Detect which cell encompasses the target text, then output its [X, Y] center coordinate. 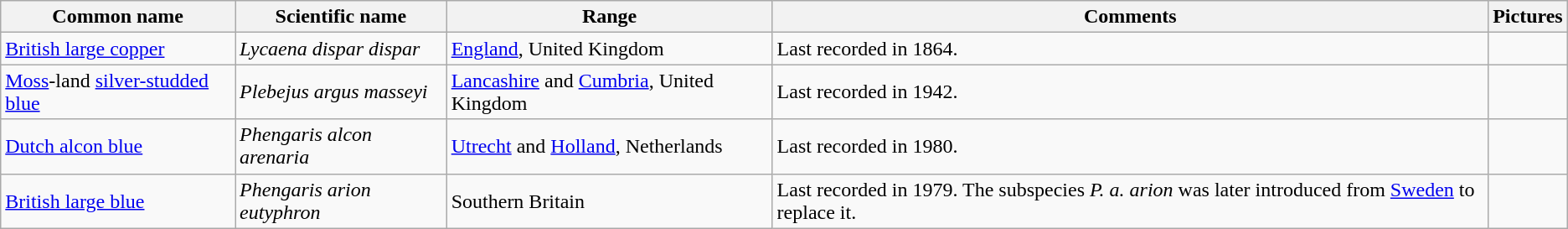
Moss-land silver-studded blue [118, 92]
Scientific name [342, 17]
Last recorded in 1942. [1131, 92]
Common name [118, 17]
Last recorded in 1864. [1131, 49]
Phengaris arion eutyphron [342, 201]
British large copper [118, 49]
Lycaena dispar dispar [342, 49]
England, United Kingdom [610, 49]
Dutch alcon blue [118, 146]
Pictures [1528, 17]
Utrecht and Holland, Netherlands [610, 146]
Comments [1131, 17]
Plebejus argus masseyi [342, 92]
Range [610, 17]
British large blue [118, 201]
Phengaris alcon arenaria [342, 146]
Lancashire and Cumbria, United Kingdom [610, 92]
Last recorded in 1980. [1131, 146]
Last recorded in 1979. The subspecies P. a. arion was later introduced from Sweden to replace it. [1131, 201]
Southern Britain [610, 201]
